Identify which cell holds the provided text, then report its [x, y] central coordinate. 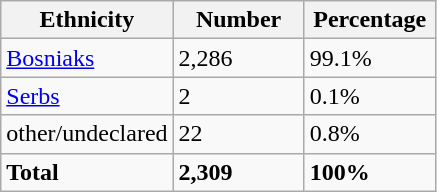
0.1% [370, 96]
Total [87, 172]
Number [238, 20]
other/undeclared [87, 134]
99.1% [370, 58]
22 [238, 134]
0.8% [370, 134]
2,286 [238, 58]
100% [370, 172]
Percentage [370, 20]
2,309 [238, 172]
Serbs [87, 96]
Ethnicity [87, 20]
Bosniaks [87, 58]
2 [238, 96]
